Provide the [X, Y] coordinate of the cell's center where the given text is located.  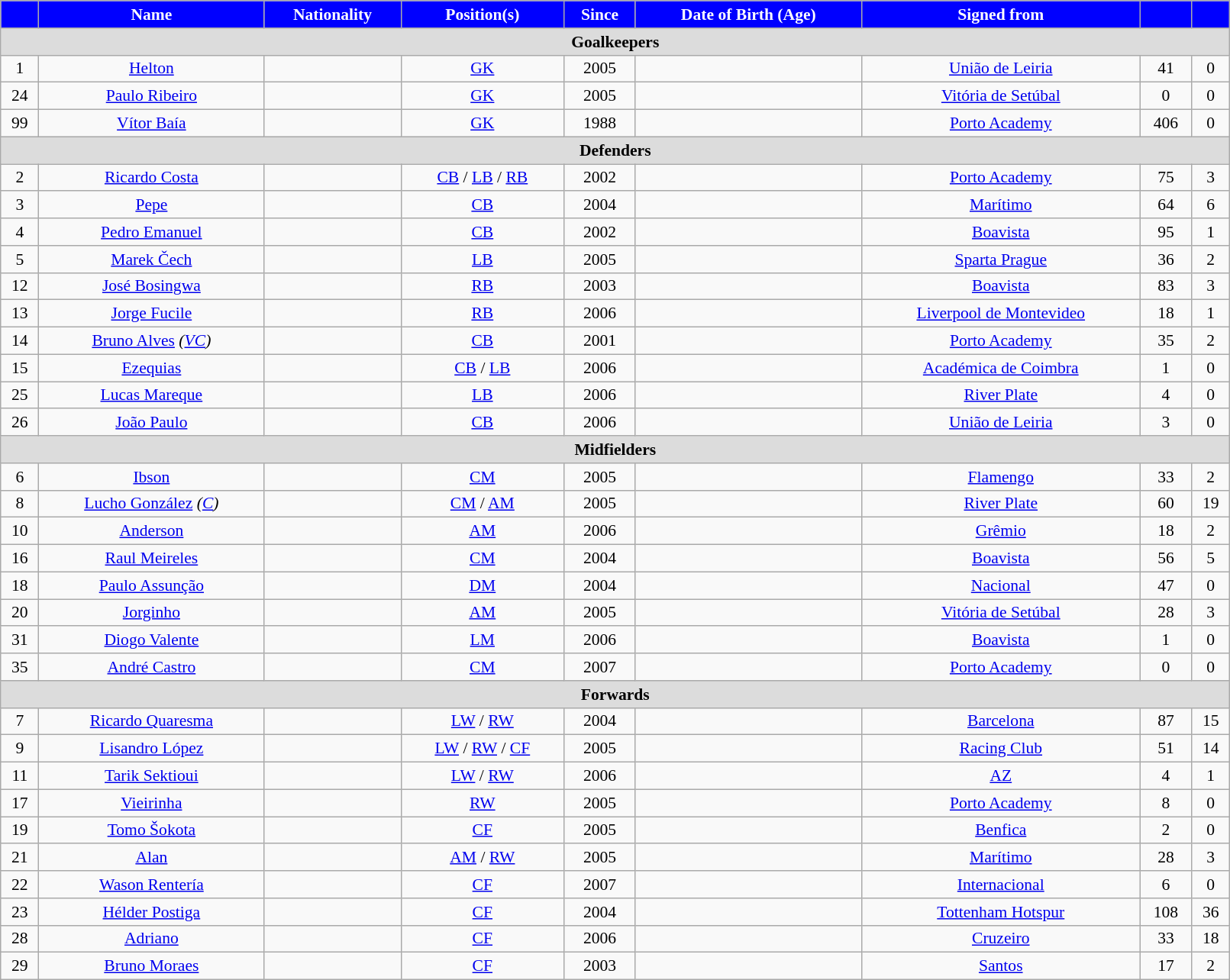
João Paulo [151, 423]
Pedro Emanuel [151, 232]
9 [20, 749]
83 [1165, 286]
Anderson [151, 531]
7 [20, 721]
Bruno Alves (VC) [151, 341]
Barcelona [1000, 721]
Nationality [333, 15]
Tottenham Hotspur [1000, 912]
Tomo Šokota [151, 830]
Paulo Ribeiro [151, 96]
Sparta Prague [1000, 260]
87 [1165, 721]
41 [1165, 69]
CB / LB [483, 368]
Nacional [1000, 585]
Ricardo Costa [151, 178]
Jorginho [151, 613]
Lucas Mareque [151, 395]
Ezequias [151, 368]
Goalkeepers [615, 42]
26 [20, 423]
75 [1165, 178]
Helton [151, 69]
AM / RW [483, 858]
56 [1165, 559]
Bruno Moraes [151, 966]
Santos [1000, 966]
Benfica [1000, 830]
11 [20, 776]
Position(s) [483, 15]
Tarik Sektioui [151, 776]
Flamengo [1000, 477]
Alan [151, 858]
22 [20, 885]
Hélder Postiga [151, 912]
Racing Club [1000, 749]
25 [20, 395]
RW [483, 803]
Forwards [615, 695]
Raul Meireles [151, 559]
Paulo Assunção [151, 585]
21 [20, 858]
Lucho González (C) [151, 504]
20 [20, 613]
Midfielders [615, 450]
Pepe [151, 205]
Name [151, 15]
64 [1165, 205]
Ibson [151, 477]
LW / RW / CF [483, 749]
95 [1165, 232]
12 [20, 286]
51 [1165, 749]
Jorge Fucile [151, 314]
Cruzeiro [1000, 939]
47 [1165, 585]
Wason Rentería [151, 885]
1988 [600, 124]
Signed from [1000, 15]
CB / LB / RB [483, 178]
Diogo Valente [151, 640]
24 [20, 96]
José Bosingwa [151, 286]
Ricardo Quaresma [151, 721]
Vieirinha [151, 803]
10 [20, 531]
Internacional [1000, 885]
Adriano [151, 939]
31 [20, 640]
Liverpool de Montevideo [1000, 314]
23 [20, 912]
13 [20, 314]
Marek Čech [151, 260]
DM [483, 585]
Vítor Baía [151, 124]
Since [600, 15]
Lisandro López [151, 749]
99 [20, 124]
AZ [1000, 776]
LM [483, 640]
29 [20, 966]
108 [1165, 912]
Grêmio [1000, 531]
Date of Birth (Age) [748, 15]
406 [1165, 124]
Defenders [615, 150]
60 [1165, 504]
André Castro [151, 667]
CM / AM [483, 504]
16 [20, 559]
2001 [600, 341]
Académica de Coimbra [1000, 368]
